Capture the cell that displays the provided text and extract its (X, Y) central coordinate. 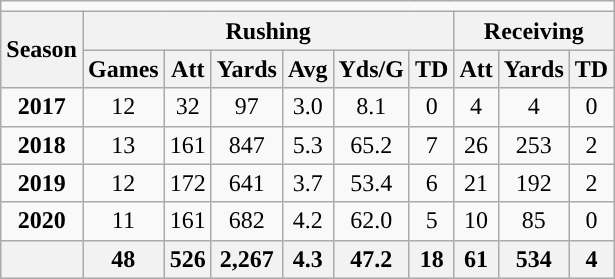
641 (246, 183)
Receiving (534, 31)
5.3 (308, 145)
2017 (42, 107)
5 (431, 221)
526 (188, 259)
21 (476, 183)
2020 (42, 221)
2019 (42, 183)
847 (246, 145)
Avg (308, 69)
Games (123, 69)
Yds/G (371, 69)
172 (188, 183)
3.7 (308, 183)
6 (431, 183)
2,267 (246, 259)
26 (476, 145)
65.2 (371, 145)
48 (123, 259)
4.3 (308, 259)
97 (246, 107)
192 (534, 183)
13 (123, 145)
4.2 (308, 221)
Season (42, 50)
18 (431, 259)
47.2 (371, 259)
32 (188, 107)
682 (246, 221)
11 (123, 221)
62.0 (371, 221)
8.1 (371, 107)
534 (534, 259)
7 (431, 145)
3.0 (308, 107)
Rushing (268, 31)
85 (534, 221)
61 (476, 259)
10 (476, 221)
253 (534, 145)
2018 (42, 145)
53.4 (371, 183)
